Extract the [X, Y] coordinate from the center of the cell holding the provided text.  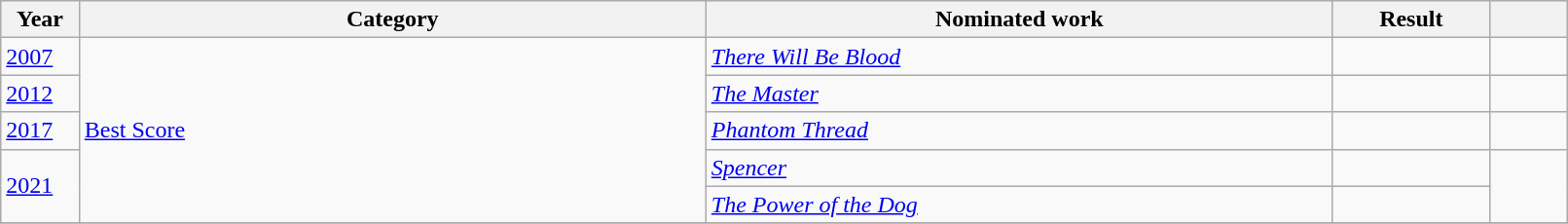
2021 [40, 186]
Spencer [1019, 168]
2007 [40, 56]
There Will Be Blood [1019, 56]
2012 [40, 93]
Phantom Thread [1019, 131]
Year [40, 19]
The Power of the Dog [1019, 205]
Category [392, 19]
Result [1411, 19]
2017 [40, 131]
Nominated work [1019, 19]
The Master [1019, 93]
Best Score [392, 131]
